Pinpoint the cell where the given text exists, returning its (x, y) midpoint coordinate. 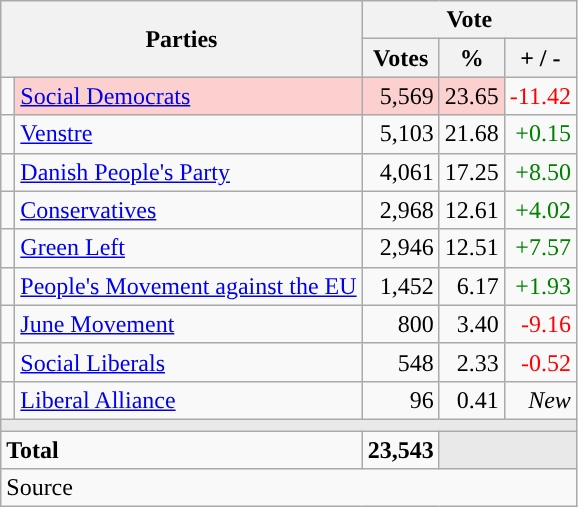
0.41 (472, 400)
21.68 (472, 134)
Venstre (188, 134)
17.25 (472, 172)
+1.93 (540, 286)
2.33 (472, 362)
Source (289, 488)
New (540, 400)
3.40 (472, 324)
Danish People's Party (188, 172)
+ / - (540, 58)
-0.52 (540, 362)
% (472, 58)
+0.15 (540, 134)
96 (400, 400)
12.51 (472, 248)
+4.02 (540, 210)
Liberal Alliance (188, 400)
548 (400, 362)
4,061 (400, 172)
Social Liberals (188, 362)
12.61 (472, 210)
5,569 (400, 96)
23,543 (400, 449)
-9.16 (540, 324)
+8.50 (540, 172)
Vote (469, 20)
Votes (400, 58)
Social Democrats (188, 96)
800 (400, 324)
+7.57 (540, 248)
Total (182, 449)
Conservatives (188, 210)
23.65 (472, 96)
2,946 (400, 248)
2,968 (400, 210)
People's Movement against the EU (188, 286)
-11.42 (540, 96)
1,452 (400, 286)
5,103 (400, 134)
Green Left (188, 248)
6.17 (472, 286)
Parties (182, 39)
June Movement (188, 324)
